Identify which cell holds the provided text, then report its [X, Y] central coordinate. 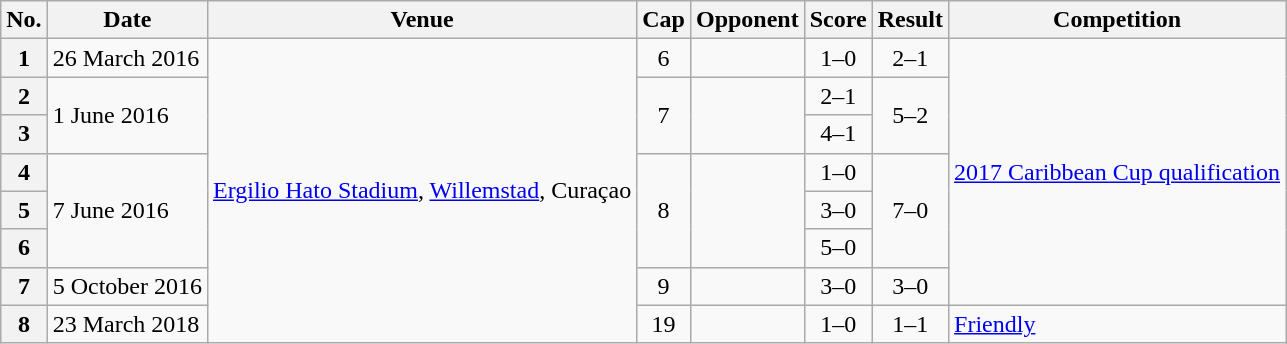
1–1 [910, 324]
2 [24, 96]
5–2 [910, 115]
Cap [664, 20]
23 March 2018 [127, 324]
1 [24, 58]
Competition [1118, 20]
1 June 2016 [127, 115]
7–0 [910, 210]
7 June 2016 [127, 210]
Opponent [747, 20]
Ergilio Hato Stadium, Willemstad, Curaçao [422, 191]
Friendly [1118, 324]
4–1 [838, 134]
5 October 2016 [127, 286]
19 [664, 324]
Venue [422, 20]
4 [24, 172]
2017 Caribbean Cup qualification [1118, 172]
5–0 [838, 248]
Date [127, 20]
No. [24, 20]
3 [24, 134]
26 March 2016 [127, 58]
9 [664, 286]
Score [838, 20]
Result [910, 20]
5 [24, 210]
